For the text-containing cell, return its midpoint in (X, Y) coordinate format. 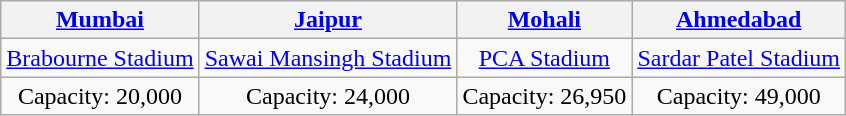
Mumbai (100, 20)
Sawai Mansingh Stadium (328, 58)
Brabourne Stadium (100, 58)
Mohali (544, 20)
Capacity: 24,000 (328, 96)
Capacity: 49,000 (739, 96)
Ahmedabad (739, 20)
Capacity: 26,950 (544, 96)
Sardar Patel Stadium (739, 58)
Capacity: 20,000 (100, 96)
Jaipur (328, 20)
PCA Stadium (544, 58)
